Locate the cell with the specified text and output its (X, Y) center coordinate. 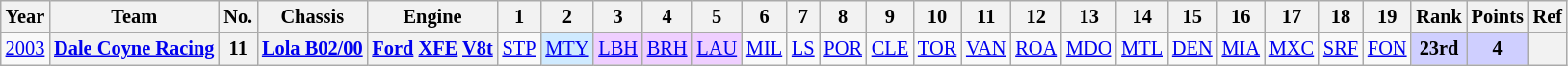
SRF (1341, 49)
Lola B02/00 (312, 49)
3 (617, 16)
2 (566, 16)
No. (238, 16)
5 (717, 16)
MIA (1241, 49)
Points (1498, 16)
VAN (986, 49)
LAU (717, 49)
6 (765, 16)
Dale Coyne Racing (134, 49)
Rank (1439, 16)
MTL (1142, 49)
Chassis (312, 16)
2003 (25, 49)
17 (1292, 16)
1 (520, 16)
10 (937, 16)
19 (1387, 16)
LBH (617, 49)
Team (134, 16)
MIL (765, 49)
7 (803, 16)
ROA (1036, 49)
9 (890, 16)
LS (803, 49)
Ford XFE V8t (433, 49)
TOR (937, 49)
FON (1387, 49)
Ref (1548, 16)
DEN (1192, 49)
13 (1088, 16)
MTY (566, 49)
23rd (1439, 49)
15 (1192, 16)
STP (520, 49)
MDO (1088, 49)
Engine (433, 16)
8 (842, 16)
16 (1241, 16)
12 (1036, 16)
18 (1341, 16)
14 (1142, 16)
CLE (890, 49)
BRH (667, 49)
MXC (1292, 49)
POR (842, 49)
Year (25, 16)
